Detect which cell encompasses the target text, then output its (x, y) center coordinate. 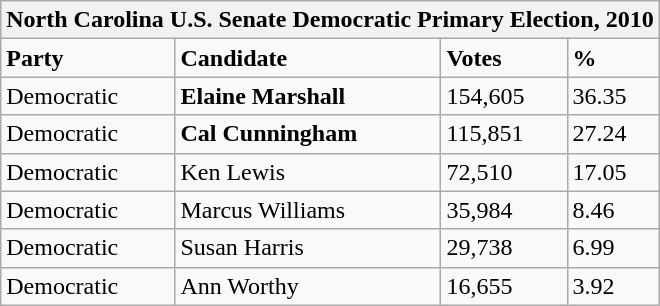
35,984 (504, 210)
36.35 (613, 96)
29,738 (504, 248)
Cal Cunningham (308, 134)
3.92 (613, 286)
8.46 (613, 210)
Ken Lewis (308, 172)
Elaine Marshall (308, 96)
154,605 (504, 96)
16,655 (504, 286)
72,510 (504, 172)
Susan Harris (308, 248)
Party (88, 58)
6.99 (613, 248)
115,851 (504, 134)
17.05 (613, 172)
% (613, 58)
Ann Worthy (308, 286)
Marcus Williams (308, 210)
Candidate (308, 58)
Votes (504, 58)
27.24 (613, 134)
North Carolina U.S. Senate Democratic Primary Election, 2010 (330, 20)
